From the cell containing the given text, extract its center point as (x, y) coordinate. 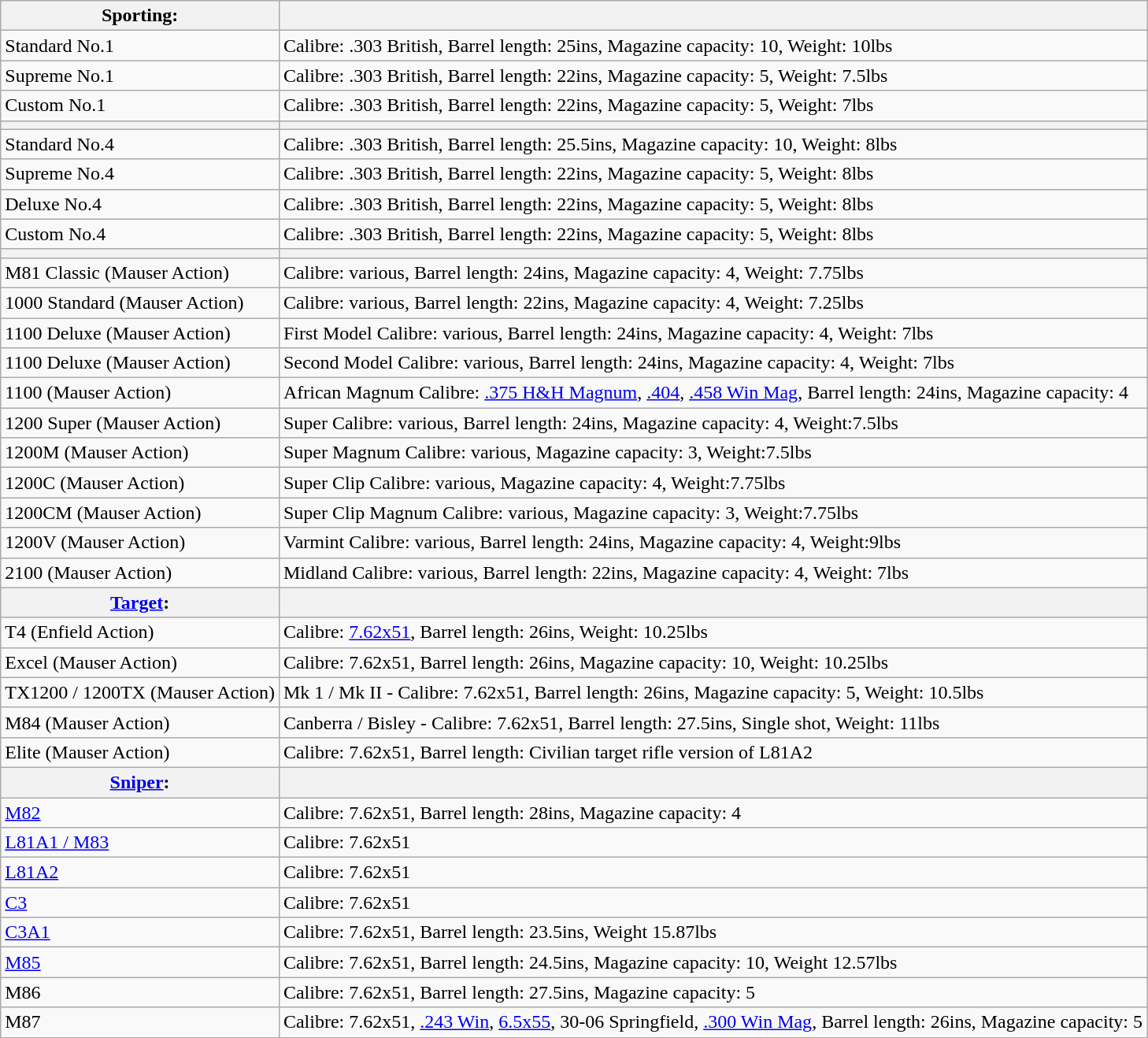
M87 (140, 1022)
C3 (140, 903)
M84 (Mauser Action) (140, 722)
Calibre: .303 British, Barrel length: 25.5ins, Magazine capacity: 10, Weight: 8lbs (713, 144)
1200C (Mauser Action) (140, 483)
Mk 1 / Mk II - Calibre: 7.62x51, Barrel length: 26ins, Magazine capacity: 5, Weight: 10.5lbs (713, 692)
Super Clip Calibre: various, Magazine capacity: 4, Weight:7.75lbs (713, 483)
Standard No.1 (140, 46)
Super Clip Magnum Calibre: various, Magazine capacity: 3, Weight:7.75lbs (713, 513)
T4 (Enfield Action) (140, 632)
Second Model Calibre: various, Barrel length: 24ins, Magazine capacity: 4, Weight: 7lbs (713, 363)
Super Calibre: various, Barrel length: 24ins, Magazine capacity: 4, Weight:7.5lbs (713, 423)
1200 Super (Mauser Action) (140, 423)
Elite (Mauser Action) (140, 752)
Calibre: various, Barrel length: 24ins, Magazine capacity: 4, Weight: 7.75lbs (713, 272)
Custom No.1 (140, 106)
Deluxe No.4 (140, 204)
M86 (140, 992)
Super Magnum Calibre: various, Magazine capacity: 3, Weight:7.5lbs (713, 453)
1000 Standard (Mauser Action) (140, 302)
M81 Classic (Mauser Action) (140, 272)
Calibre: .303 British, Barrel length: 22ins, Magazine capacity: 5, Weight: 7.5lbs (713, 76)
2100 (Mauser Action) (140, 573)
L81A2 (140, 873)
Sporting: (140, 16)
Custom No.4 (140, 234)
Calibre: 7.62x51, Barrel length: 26ins, Magazine capacity: 10, Weight: 10.25lbs (713, 662)
L81A1 / M83 (140, 843)
1200M (Mauser Action) (140, 453)
Target: (140, 602)
Calibre: 7.62x51, Barrel length: 26ins, Weight: 10.25lbs (713, 632)
First Model Calibre: various, Barrel length: 24ins, Magazine capacity: 4, Weight: 7lbs (713, 333)
Supreme No.1 (140, 76)
Calibre: 7.62x51, Barrel length: Civilian target rifle version of L81A2 (713, 752)
1200CM (Mauser Action) (140, 513)
M82 (140, 812)
M85 (140, 962)
Midland Calibre: various, Barrel length: 22ins, Magazine capacity: 4, Weight: 7lbs (713, 573)
Supreme No.4 (140, 174)
Calibre: 7.62x51, .243 Win, 6.5x55, 30-06 Springfield, .300 Win Mag, Barrel length: 26ins, Magazine capacity: 5 (713, 1022)
Calibre: various, Barrel length: 22ins, Magazine capacity: 4, Weight: 7.25lbs (713, 302)
Calibre: .303 British, Barrel length: 25ins, Magazine capacity: 10, Weight: 10lbs (713, 46)
Calibre: 7.62x51, Barrel length: 28ins, Magazine capacity: 4 (713, 812)
African Magnum Calibre: .375 H&H Magnum, .404, .458 Win Mag, Barrel length: 24ins, Magazine capacity: 4 (713, 393)
1100 (Mauser Action) (140, 393)
1200V (Mauser Action) (140, 543)
Calibre: 7.62x51, Barrel length: 27.5ins, Magazine capacity: 5 (713, 992)
Excel (Mauser Action) (140, 662)
Sniper: (140, 782)
Canberra / Bisley - Calibre: 7.62x51, Barrel length: 27.5ins, Single shot, Weight: 11lbs (713, 722)
TX1200 / 1200TX (Mauser Action) (140, 692)
Calibre: 7.62x51, Barrel length: 24.5ins, Magazine capacity: 10, Weight 12.57lbs (713, 962)
Standard No.4 (140, 144)
Calibre: 7.62x51, Barrel length: 23.5ins, Weight 15.87lbs (713, 932)
Varmint Calibre: various, Barrel length: 24ins, Magazine capacity: 4, Weight:9lbs (713, 543)
C3A1 (140, 932)
Calibre: .303 British, Barrel length: 22ins, Magazine capacity: 5, Weight: 7lbs (713, 106)
